Search for the cell housing the specified text and yield its [x, y] center coordinate. 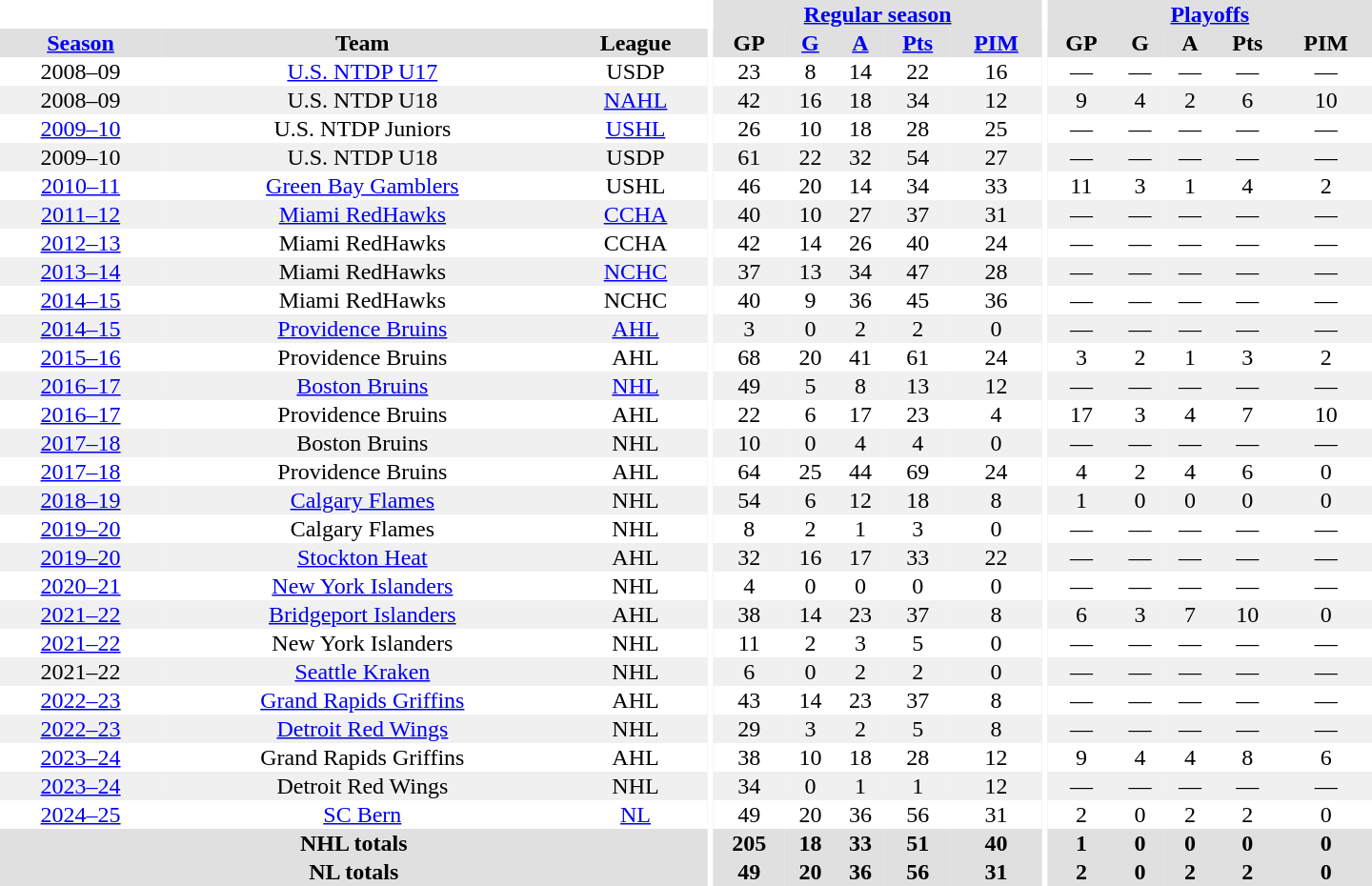
NAHL [636, 100]
Regular season [877, 14]
NL [636, 815]
45 [918, 300]
64 [749, 472]
2013–14 [80, 272]
51 [918, 843]
Team [362, 43]
2018–19 [80, 500]
League [636, 43]
2011–12 [80, 214]
Playoffs [1210, 14]
47 [918, 272]
U.S. NTDP Juniors [362, 129]
2020–21 [80, 586]
2015–16 [80, 357]
Stockton Heat [362, 557]
2010–11 [80, 186]
29 [749, 729]
Seattle Kraken [362, 672]
U.S. NTDP U17 [362, 71]
41 [860, 357]
2012–13 [80, 243]
69 [918, 472]
Season [80, 43]
205 [749, 843]
SC Bern [362, 815]
44 [860, 472]
NL totals [354, 872]
Bridgeport Islanders [362, 614]
NHL totals [354, 843]
46 [749, 186]
Green Bay Gamblers [362, 186]
43 [749, 700]
2024–25 [80, 815]
68 [749, 357]
